Output the [x, y] coordinate of the center of the cell containing the given text.  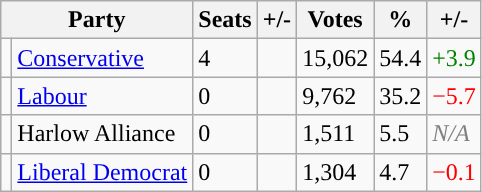
+3.9 [454, 58]
Labour [102, 96]
1,511 [336, 134]
Party [97, 20]
Votes [336, 20]
54.4 [400, 58]
Conservative [102, 58]
−0.1 [454, 172]
15,062 [336, 58]
Harlow Alliance [102, 134]
% [400, 20]
N/A [454, 134]
Liberal Democrat [102, 172]
Seats [225, 20]
5.5 [400, 134]
−5.7 [454, 96]
9,762 [336, 96]
1,304 [336, 172]
4.7 [400, 172]
4 [225, 58]
35.2 [400, 96]
